Extract the [x, y] coordinate from the center of the cell holding the provided text.  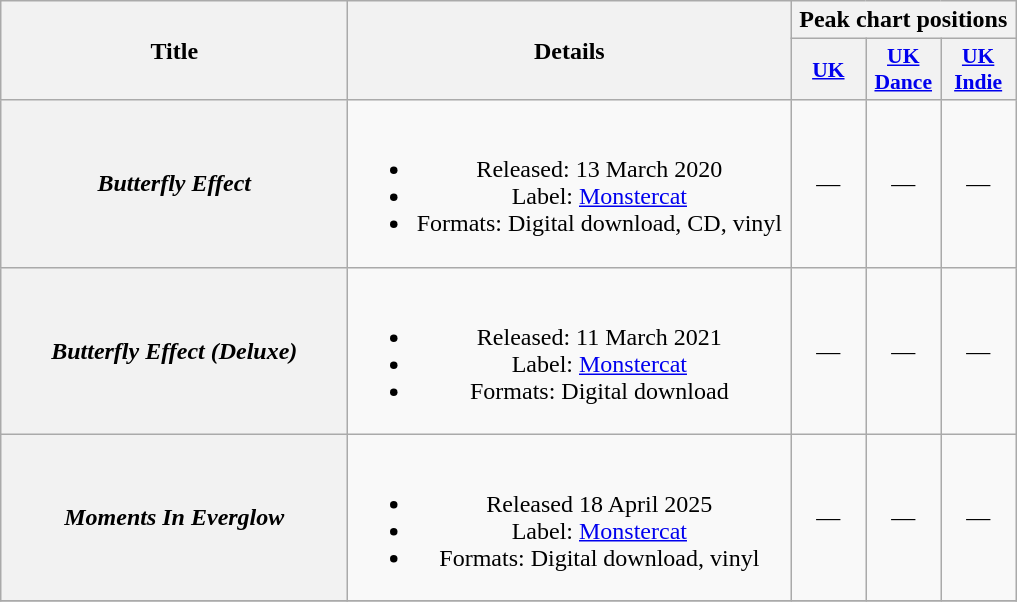
Released: 11 March 2021Label: MonstercatFormats: Digital download [570, 350]
UK Dance [904, 70]
UK [828, 70]
Title [174, 50]
Peak chart positions [904, 20]
Released: 13 March 2020Label: MonstercatFormats: Digital download, CD, vinyl [570, 184]
Butterfly Effect (Deluxe) [174, 350]
Butterfly Effect [174, 184]
UK Indie [978, 70]
Details [570, 50]
Moments In Everglow [174, 518]
Released 18 April 2025Label: MonstercatFormats: Digital download, vinyl [570, 518]
